Pinpoint the cell where the given text exists, returning its [x, y] midpoint coordinate. 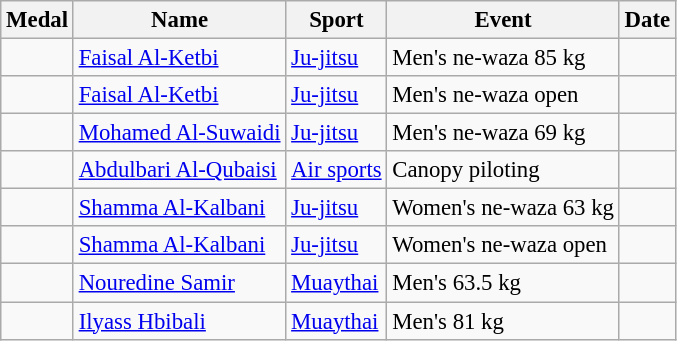
Men's ne-waza open [503, 95]
Men's 63.5 kg [503, 283]
Date [647, 20]
Women's ne-waza open [503, 245]
Medal [38, 20]
Event [503, 20]
Nouredine Samir [179, 283]
Sport [336, 20]
Canopy piloting [503, 170]
Men's ne-waza 69 kg [503, 133]
Women's ne-waza 63 kg [503, 208]
Air sports [336, 170]
Men's 81 kg [503, 321]
Mohamed Al-Suwaidi [179, 133]
Abdulbari Al-Qubaisi [179, 170]
Name [179, 20]
Ilyass Hbibali [179, 321]
Men's ne-waza 85 kg [503, 58]
